Find where the given text appears and provide that cell's center as (X, Y) coordinate. 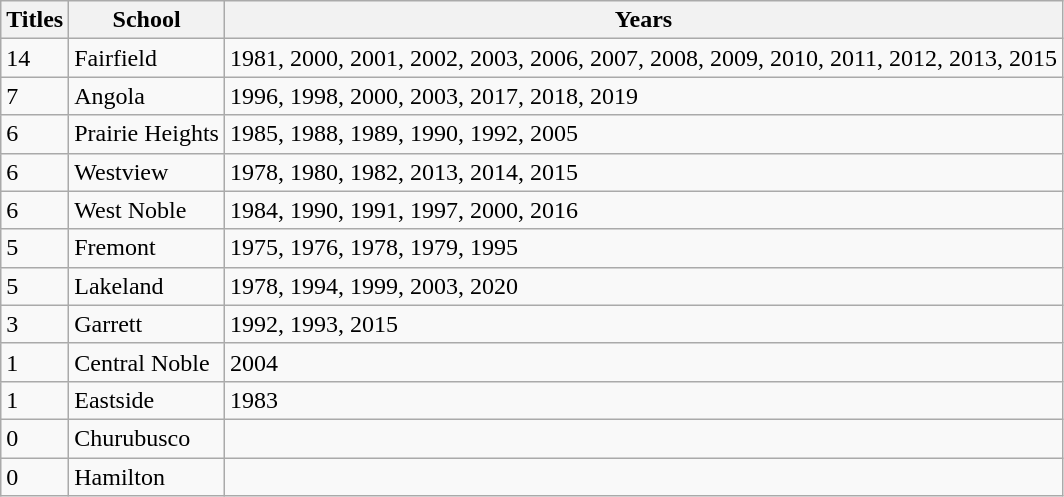
Lakeland (147, 286)
1984, 1990, 1991, 1997, 2000, 2016 (643, 210)
Churubusco (147, 438)
7 (35, 96)
Hamilton (147, 477)
2004 (643, 362)
Central Noble (147, 362)
Garrett (147, 324)
1992, 1993, 2015 (643, 324)
1981, 2000, 2001, 2002, 2003, 2006, 2007, 2008, 2009, 2010, 2011, 2012, 2013, 2015 (643, 58)
West Noble (147, 210)
1996, 1998, 2000, 2003, 2017, 2018, 2019 (643, 96)
Fairfield (147, 58)
Eastside (147, 400)
14 (35, 58)
Prairie Heights (147, 134)
1978, 1980, 1982, 2013, 2014, 2015 (643, 172)
1983 (643, 400)
School (147, 20)
Westview (147, 172)
1978, 1994, 1999, 2003, 2020 (643, 286)
Titles (35, 20)
Years (643, 20)
1985, 1988, 1989, 1990, 1992, 2005 (643, 134)
Fremont (147, 248)
Angola (147, 96)
1975, 1976, 1978, 1979, 1995 (643, 248)
3 (35, 324)
